Pinpoint the cell where the given text exists, returning its (X, Y) midpoint coordinate. 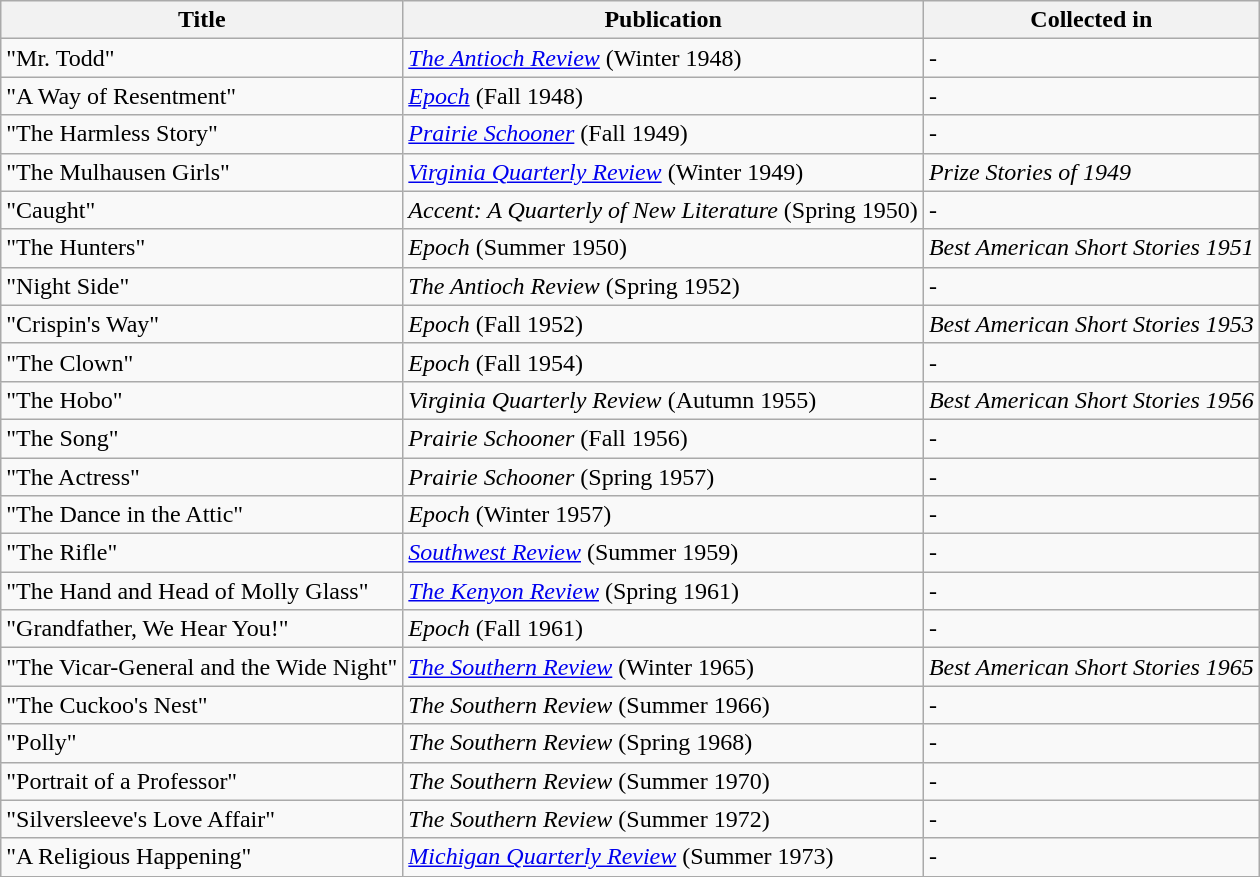
"The Actress" (202, 477)
"A Religious Happening" (202, 857)
"The Harmless Story" (202, 134)
Best American Short Stories 1965 (1091, 667)
Best American Short Stories 1951 (1091, 248)
The Southern Review (Summer 1970) (664, 781)
"Crispin's Way" (202, 324)
Prairie Schooner (Spring 1957) (664, 477)
Prize Stories of 1949 (1091, 172)
Epoch (Fall 1948) (664, 96)
Virginia Quarterly Review (Autumn 1955) (664, 400)
Title (202, 20)
"Grandfather, We Hear You!" (202, 629)
Accent: A Quarterly of New Literature (Spring 1950) (664, 210)
"The Hobo" (202, 400)
"The Hand and Head of Molly Glass" (202, 591)
The Antioch Review (Winter 1948) (664, 58)
Epoch (Winter 1957) (664, 515)
"The Rifle" (202, 553)
"The Vicar-General and the Wide Night" (202, 667)
Epoch (Fall 1952) (664, 324)
The Antioch Review (Spring 1952) (664, 286)
Southwest Review (Summer 1959) (664, 553)
Best American Short Stories 1956 (1091, 400)
Publication (664, 20)
"Polly" (202, 743)
The Southern Review (Spring 1968) (664, 743)
The Southern Review (Summer 1966) (664, 705)
Prairie Schooner (Fall 1949) (664, 134)
Best American Short Stories 1953 (1091, 324)
The Southern Review (Summer 1972) (664, 819)
"Night Side" (202, 286)
"The Cuckoo's Nest" (202, 705)
"The Dance in the Attic" (202, 515)
"The Mulhausen Girls" (202, 172)
"Portrait of a Professor" (202, 781)
Epoch (Fall 1954) (664, 362)
"The Song" (202, 438)
Michigan Quarterly Review (Summer 1973) (664, 857)
"The Clown" (202, 362)
Epoch (Summer 1950) (664, 248)
Prairie Schooner (Fall 1956) (664, 438)
"A Way of Resentment" (202, 96)
Epoch (Fall 1961) (664, 629)
"Silversleeve's Love Affair" (202, 819)
"The Hunters" (202, 248)
"Mr. Todd" (202, 58)
Collected in (1091, 20)
The Kenyon Review (Spring 1961) (664, 591)
"Caught" (202, 210)
Virginia Quarterly Review (Winter 1949) (664, 172)
The Southern Review (Winter 1965) (664, 667)
